For the text-containing cell, return its midpoint in [x, y] coordinate format. 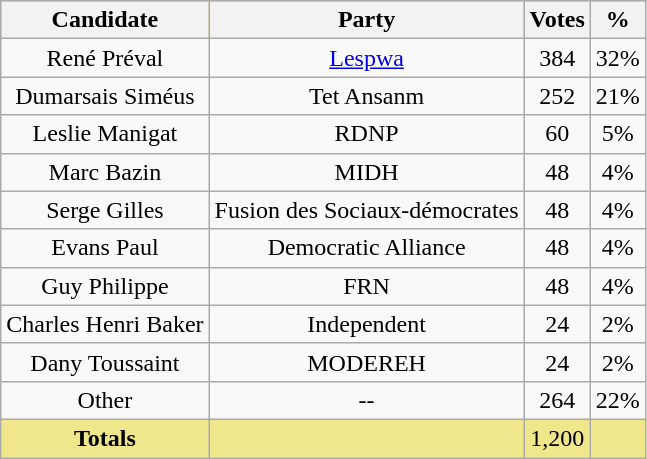
22% [618, 400]
Lespwa [366, 58]
MODEREH [366, 362]
Dany Toussaint [105, 362]
Party [366, 20]
Leslie Manigat [105, 134]
Democratic Alliance [366, 248]
Totals [105, 438]
Evans Paul [105, 248]
Other [105, 400]
5% [618, 134]
Tet Ansanm [366, 96]
Dumarsais Siméus [105, 96]
Guy Philippe [105, 286]
Charles Henri Baker [105, 324]
Votes [557, 20]
264 [557, 400]
RDNP [366, 134]
Candidate [105, 20]
1,200 [557, 438]
252 [557, 96]
60 [557, 134]
Marc Bazin [105, 172]
Serge Gilles [105, 210]
384 [557, 58]
% [618, 20]
MIDH [366, 172]
21% [618, 96]
Fusion des Sociaux-démocrates [366, 210]
Independent [366, 324]
32% [618, 58]
René Préval [105, 58]
-- [366, 400]
FRN [366, 286]
